From the cell containing the given text, extract its center point as [x, y] coordinate. 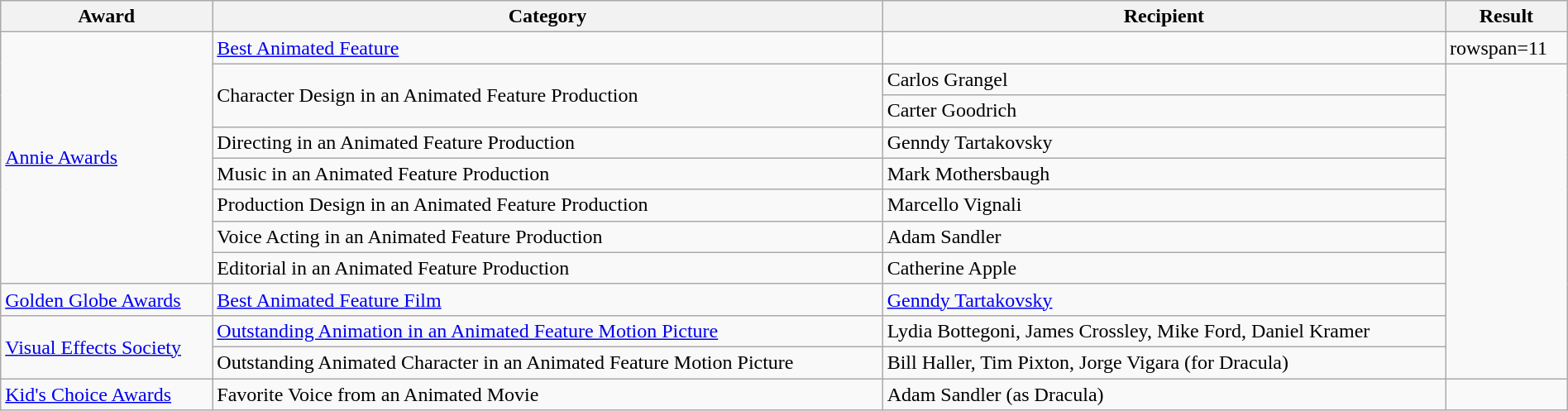
Recipient [1164, 17]
Carlos Grangel [1164, 79]
Favorite Voice from an Animated Movie [547, 394]
Outstanding Animated Character in an Animated Feature Motion Picture [547, 362]
Production Design in an Animated Feature Production [547, 205]
Bill Haller, Tim Pixton, Jorge Vigara (for Dracula) [1164, 362]
Mark Mothersbaugh [1164, 174]
Editorial in an Animated Feature Production [547, 268]
Music in an Animated Feature Production [547, 174]
rowspan=11 [1507, 48]
Voice Acting in an Animated Feature Production [547, 237]
Lydia Bottegoni, James Crossley, Mike Ford, Daniel Kramer [1164, 331]
Outstanding Animation in an Animated Feature Motion Picture [547, 331]
Carter Goodrich [1164, 111]
Golden Globe Awards [107, 299]
Adam Sandler [1164, 237]
Best Animated Feature [547, 48]
Award [107, 17]
Directing in an Animated Feature Production [547, 142]
Marcello Vignali [1164, 205]
Annie Awards [107, 158]
Result [1507, 17]
Best Animated Feature Film [547, 299]
Character Design in an Animated Feature Production [547, 95]
Visual Effects Society [107, 346]
Adam Sandler (as Dracula) [1164, 394]
Category [547, 17]
Kid's Choice Awards [107, 394]
Catherine Apple [1164, 268]
